Search for the cell housing the specified text and yield its [X, Y] center coordinate. 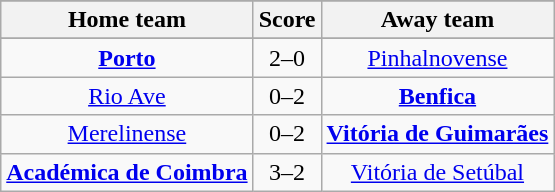
3–2 [287, 172]
Rio Ave [127, 96]
Merelinense [127, 134]
Away team [438, 20]
Porto [127, 58]
Vitória de Setúbal [438, 172]
Académica de Coimbra [127, 172]
Vitória de Guimarães [438, 134]
Benfica [438, 96]
Home team [127, 20]
Score [287, 20]
2–0 [287, 58]
Pinhalnovense [438, 58]
